Output the (X, Y) coordinate of the center of the cell containing the given text.  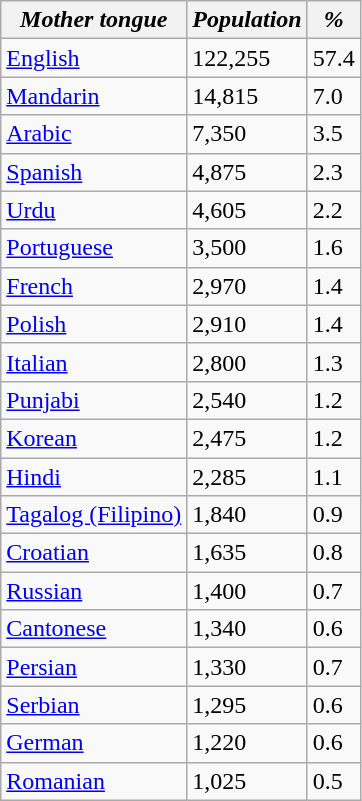
0.8 (334, 553)
Tagalog (Filipino) (94, 515)
Punjabi (94, 400)
Romanian (94, 781)
French (94, 286)
2.3 (334, 172)
1,400 (247, 591)
Arabic (94, 134)
4,605 (247, 210)
Hindi (94, 477)
7,350 (247, 134)
1,295 (247, 705)
3,500 (247, 248)
Portuguese (94, 248)
0.9 (334, 515)
2,800 (247, 362)
Polish (94, 324)
Persian (94, 667)
3.5 (334, 134)
2,285 (247, 477)
1.3 (334, 362)
Urdu (94, 210)
1.6 (334, 248)
1,340 (247, 629)
Cantonese (94, 629)
Spanish (94, 172)
Korean (94, 438)
57.4 (334, 58)
% (334, 20)
Russian (94, 591)
Serbian (94, 705)
4,875 (247, 172)
2,910 (247, 324)
Population (247, 20)
1,840 (247, 515)
1,025 (247, 781)
Croatian (94, 553)
14,815 (247, 96)
1,635 (247, 553)
2.2 (334, 210)
English (94, 58)
122,255 (247, 58)
Mandarin (94, 96)
1,330 (247, 667)
2,970 (247, 286)
1.1 (334, 477)
1,220 (247, 743)
Italian (94, 362)
Mother tongue (94, 20)
7.0 (334, 96)
2,475 (247, 438)
2,540 (247, 400)
0.5 (334, 781)
German (94, 743)
